Search for the cell housing the specified text and yield its (X, Y) center coordinate. 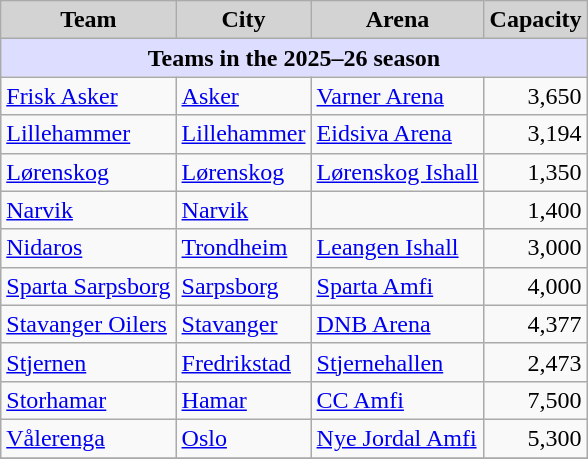
Trondheim (244, 248)
City (244, 20)
Asker (244, 96)
5,300 (536, 438)
Stjernehallen (398, 362)
2,473 (536, 362)
Leangen Ishall (398, 248)
3,194 (536, 134)
Stavanger Oilers (88, 324)
Sparta Amfi (398, 286)
Vålerenga (88, 438)
Eidsiva Arena (398, 134)
4,377 (536, 324)
Varner Arena (398, 96)
Stjernen (88, 362)
Capacity (536, 20)
Nye Jordal Amfi (398, 438)
3,650 (536, 96)
3,000 (536, 248)
Arena (398, 20)
Sparta Sarpsborg (88, 286)
Lørenskog Ishall (398, 172)
Oslo (244, 438)
Sarpsborg (244, 286)
Teams in the 2025–26 season (294, 58)
Nidaros (88, 248)
Storhamar (88, 400)
1,350 (536, 172)
DNB Arena (398, 324)
Fredrikstad (244, 362)
1,400 (536, 210)
Stavanger (244, 324)
Team (88, 20)
Frisk Asker (88, 96)
CC Amfi (398, 400)
4,000 (536, 286)
Hamar (244, 400)
7,500 (536, 400)
